Search for the cell housing the specified text and yield its [X, Y] center coordinate. 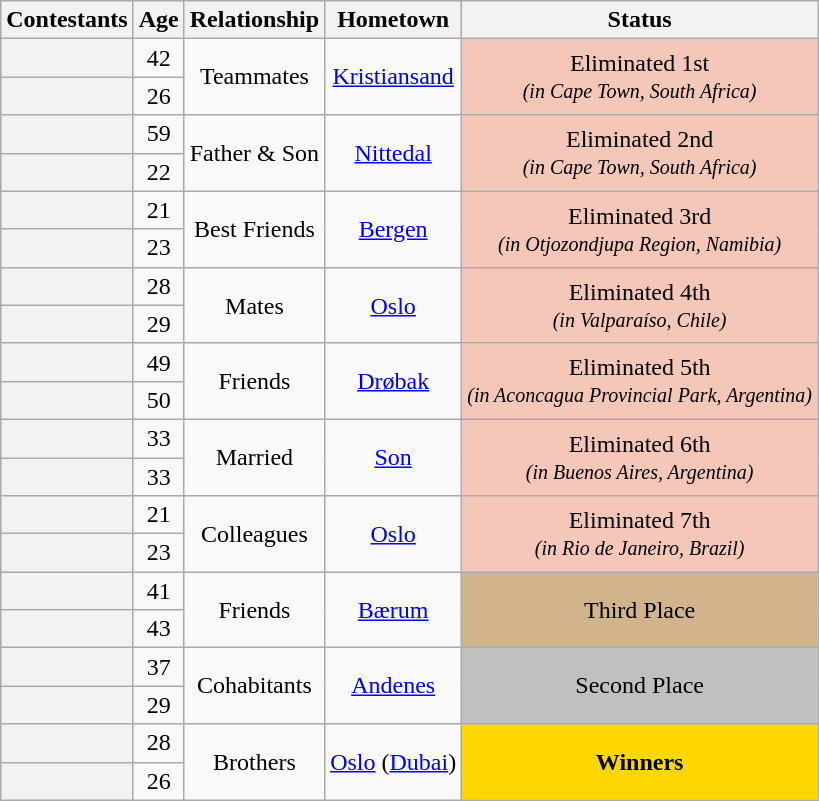
Eliminated 2nd(in Cape Town, South Africa) [640, 153]
Bærum [394, 610]
Brothers [254, 762]
Bergen [394, 229]
Drøbak [394, 381]
59 [158, 134]
Contestants [67, 20]
Colleagues [254, 534]
Mates [254, 305]
Cohabitants [254, 686]
Second Place [640, 686]
Father & Son [254, 153]
Third Place [640, 610]
Kristiansand [394, 77]
Age [158, 20]
49 [158, 362]
Hometown [394, 20]
Winners [640, 762]
Eliminated 7th(in Rio de Janeiro, Brazil) [640, 534]
Relationship [254, 20]
Married [254, 457]
Eliminated 5th(in Aconcagua Provincial Park, Argentina) [640, 381]
Eliminated 4th(in Valparaíso, Chile) [640, 305]
Nittedal [394, 153]
Son [394, 457]
Eliminated 3rd(in Otjozondjupa Region, Namibia) [640, 229]
Oslo (Dubai) [394, 762]
41 [158, 591]
42 [158, 58]
Best Friends [254, 229]
43 [158, 629]
Status [640, 20]
Eliminated 6th(in Buenos Aires, Argentina) [640, 457]
Eliminated 1st(in Cape Town, South Africa) [640, 77]
37 [158, 667]
22 [158, 172]
Teammates [254, 77]
50 [158, 400]
Andenes [394, 686]
